Pinpoint the cell where the given text exists, returning its (x, y) midpoint coordinate. 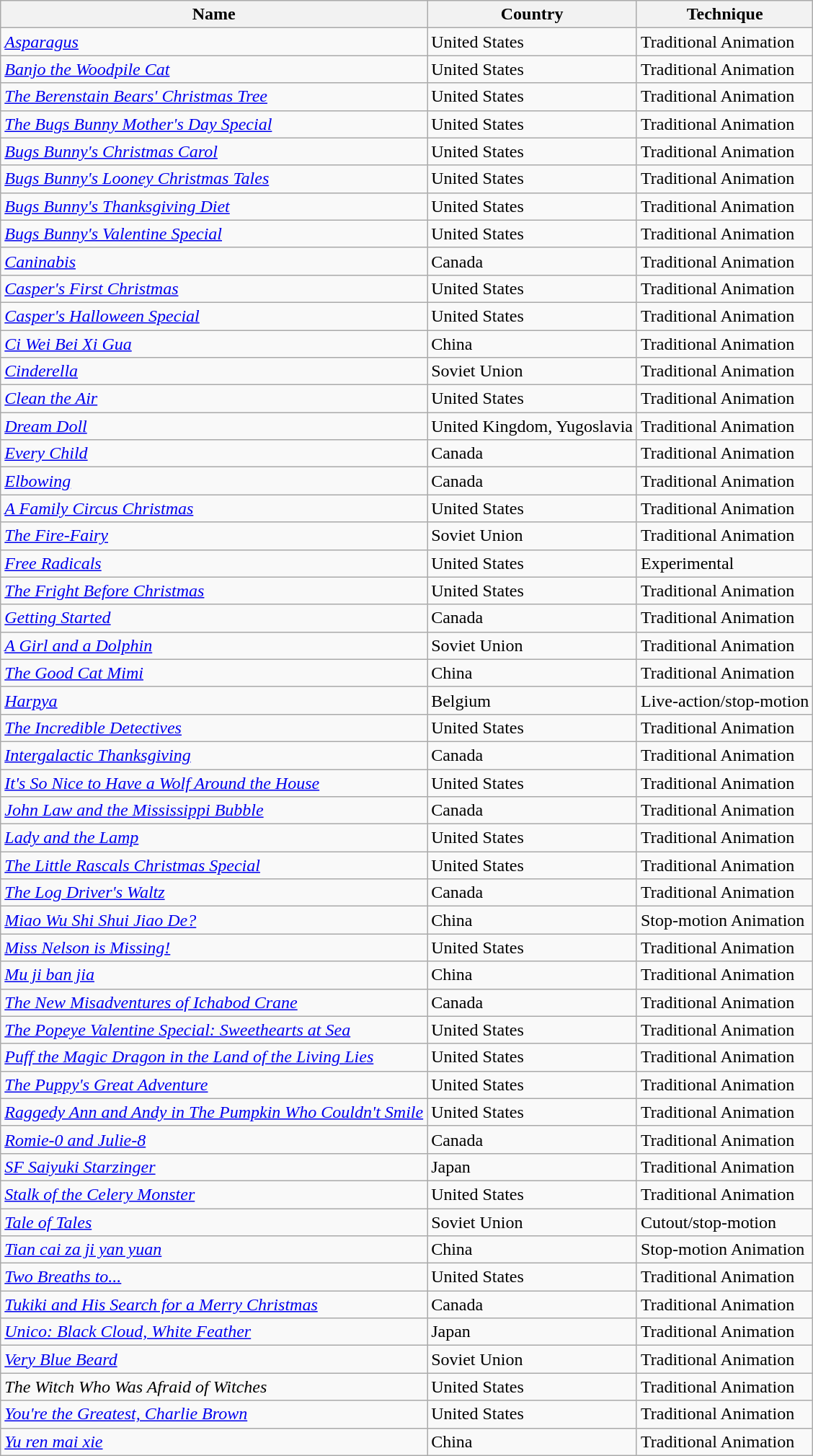
United Kingdom, Yugoslavia (532, 426)
Miao Wu Shi Shui Jiao De? (214, 920)
The New Misadventures of Ichabod Crane (214, 1002)
The Little Rascals Christmas Special (214, 865)
The Berenstain Bears' Christmas Tree (214, 97)
A Family Circus Christmas (214, 508)
Lady and the Lamp (214, 838)
The Puppy's Great Adventure (214, 1085)
Tian cai za ji yan yuan (214, 1250)
Bugs Bunny's Christmas Carol (214, 151)
Tukiki and His Search for a Merry Christmas (214, 1305)
Banjo the Woodpile Cat (214, 69)
Asparagus (214, 42)
The Fright Before Christmas (214, 591)
The Incredible Detectives (214, 728)
Casper's Halloween Special (214, 316)
Unico: Black Cloud, White Feather (214, 1332)
Tale of Tales (214, 1222)
Yu ren mai xie (214, 1442)
It's So Nice to Have a Wolf Around the House (214, 782)
John Law and the Mississippi Bubble (214, 811)
Name (214, 14)
Stalk of the Celery Monster (214, 1194)
Puff the Magic Dragon in the Land of the Living Lies (214, 1057)
Bugs Bunny's Valentine Special (214, 234)
The Popeye Valentine Special: Sweethearts at Sea (214, 1030)
Miss Nelson is Missing! (214, 948)
Live-action/stop-motion (724, 700)
Romie-0 and Julie-8 (214, 1139)
Casper's First Christmas (214, 288)
Technique (724, 14)
The Good Cat Mimi (214, 673)
Intergalactic Thanksgiving (214, 755)
Raggedy Ann and Andy in The Pumpkin Who Couldn't Smile (214, 1112)
Caninabis (214, 261)
Very Blue Beard (214, 1359)
Elbowing (214, 481)
Mu ji ban jia (214, 975)
Experimental (724, 563)
Harpya (214, 700)
A Girl and a Dolphin (214, 645)
Cinderella (214, 371)
Two Breaths to... (214, 1277)
Bugs Bunny's Looney Christmas Tales (214, 179)
SF Saiyuki Starzinger (214, 1167)
The Bugs Bunny Mother's Day Special (214, 124)
Belgium (532, 700)
The Witch Who Was Afraid of Witches (214, 1387)
You're the Greatest, Charlie Brown (214, 1414)
Every Child (214, 454)
Free Radicals (214, 563)
Cutout/stop-motion (724, 1222)
Ci Wei Bei Xi Gua (214, 344)
Dream Doll (214, 426)
The Log Driver's Waltz (214, 893)
The Fire-Fairy (214, 536)
Clean the Air (214, 399)
Bugs Bunny's Thanksgiving Diet (214, 206)
Getting Started (214, 618)
Country (532, 14)
